Capture the cell that displays the provided text and extract its [X, Y] central coordinate. 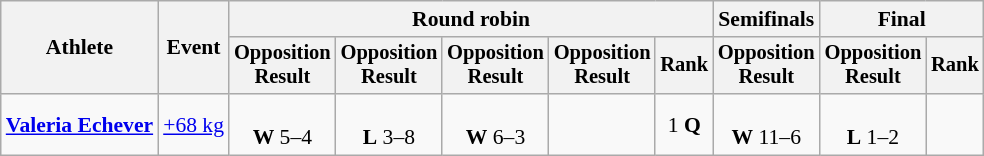
Event [194, 48]
L 3–8 [390, 124]
W 6–3 [496, 124]
1 Q [684, 124]
W 11–6 [766, 124]
Round robin [471, 19]
Semifinals [766, 19]
+68 kg [194, 124]
L 1–2 [874, 124]
Athlete [80, 48]
Valeria Echever [80, 124]
Final [902, 19]
W 5–4 [282, 124]
